Pinpoint the cell where the given text exists, returning its (x, y) midpoint coordinate. 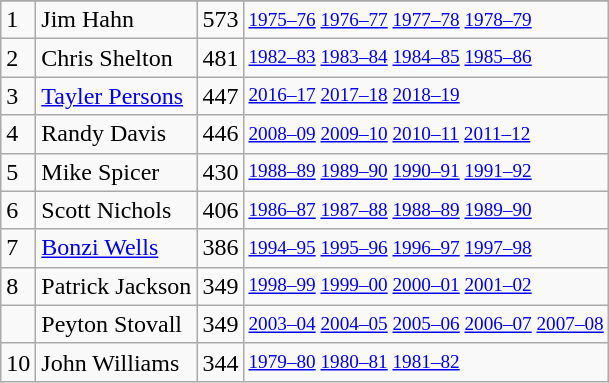
447 (220, 96)
573 (220, 20)
2003–04 2004–05 2005–06 2006–07 2007–08 (426, 324)
Scott Nichols (116, 210)
10 (18, 362)
Randy Davis (116, 134)
Mike Spicer (116, 172)
8 (18, 286)
1994–95 1995–96 1996–97 1997–98 (426, 248)
Bonzi Wells (116, 248)
1986–87 1987–88 1988–89 1989–90 (426, 210)
3 (18, 96)
7 (18, 248)
Jim Hahn (116, 20)
481 (220, 58)
Chris Shelton (116, 58)
1988–89 1989–90 1990–91 1991–92 (426, 172)
Peyton Stovall (116, 324)
2 (18, 58)
386 (220, 248)
1998–99 1999–00 2000–01 2001–02 (426, 286)
2008–09 2009–10 2010–11 2011–12 (426, 134)
John Williams (116, 362)
446 (220, 134)
1982–83 1983–84 1984–85 1985–86 (426, 58)
Tayler Persons (116, 96)
6 (18, 210)
430 (220, 172)
1979–80 1980–81 1981–82 (426, 362)
406 (220, 210)
5 (18, 172)
1975–76 1976–77 1977–78 1978–79 (426, 20)
4 (18, 134)
344 (220, 362)
Patrick Jackson (116, 286)
1 (18, 20)
2016–17 2017–18 2018–19 (426, 96)
